Output the [x, y] coordinate of the center of the cell containing the given text.  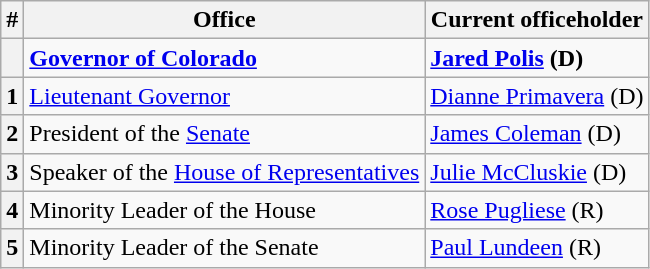
3 [12, 172]
Jared Polis (D) [537, 58]
Speaker of the House of Representatives [224, 172]
James Coleman (D) [537, 134]
1 [12, 96]
Office [224, 20]
5 [12, 248]
Minority Leader of the House [224, 210]
Minority Leader of the Senate [224, 248]
Rose Pugliese (R) [537, 210]
Governor of Colorado [224, 58]
4 [12, 210]
President of the Senate [224, 134]
Julie McCluskie (D) [537, 172]
Current officeholder [537, 20]
Paul Lundeen (R) [537, 248]
# [12, 20]
2 [12, 134]
Lieutenant Governor [224, 96]
Dianne Primavera (D) [537, 96]
